Capture the cell that displays the provided text and extract its (x, y) central coordinate. 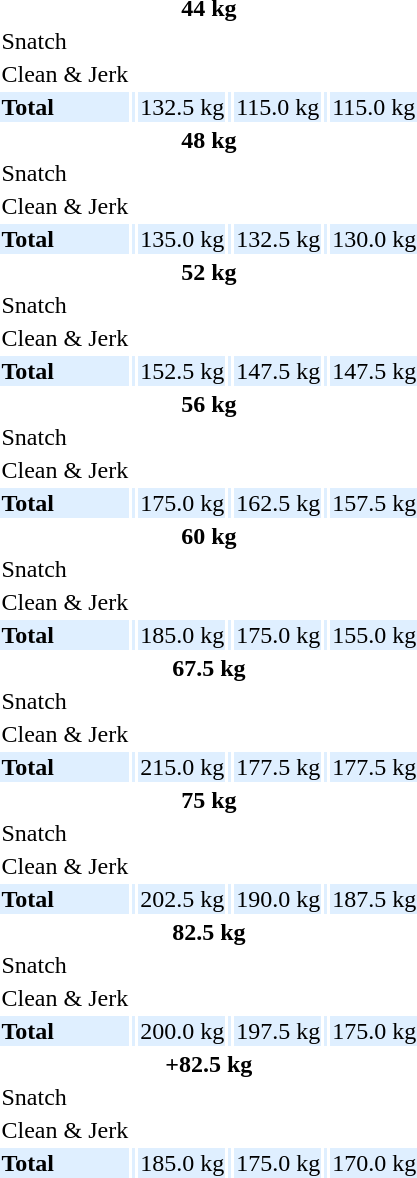
152.5 kg (182, 371)
197.5 kg (278, 1031)
177.5 kg (278, 767)
135.0 kg (182, 239)
215.0 kg (182, 767)
200.0 kg (182, 1031)
162.5 kg (278, 503)
190.0 kg (278, 899)
115.0 kg (278, 107)
147.5 kg (278, 371)
202.5 kg (182, 899)
